Return the [x, y] coordinate for the center point of the cell that contains the specified text.  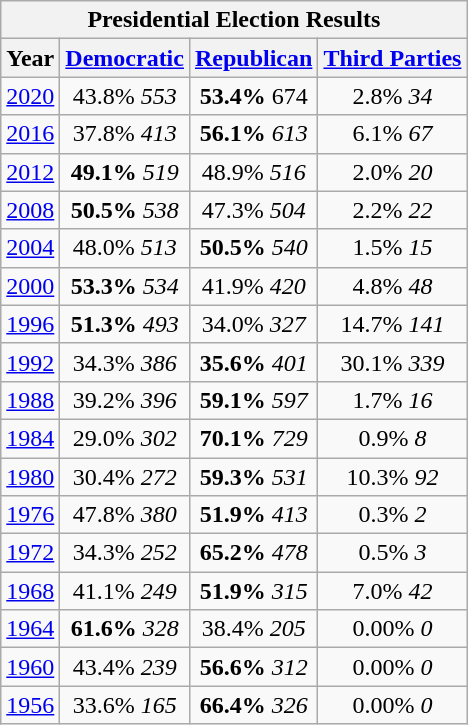
41.9% 420 [253, 286]
1976 [30, 515]
2.8% 34 [392, 96]
51.9% 413 [253, 515]
2012 [30, 172]
47.8% 380 [125, 515]
47.3% 504 [253, 210]
35.6% 401 [253, 362]
41.1% 249 [125, 591]
43.4% 239 [125, 667]
1.7% 16 [392, 400]
51.3% 493 [125, 324]
Year [30, 58]
48.0% 513 [125, 248]
Republican [253, 58]
48.9% 516 [253, 172]
61.6% 328 [125, 629]
30.4% 272 [125, 477]
56.1% 613 [253, 134]
Presidential Election Results [234, 20]
39.2% 396 [125, 400]
Third Parties [392, 58]
30.1% 339 [392, 362]
38.4% 205 [253, 629]
59.3% 531 [253, 477]
1.5% 15 [392, 248]
51.9% 315 [253, 591]
33.6% 165 [125, 705]
2004 [30, 248]
2.0% 20 [392, 172]
0.9% 8 [392, 438]
0.3% 2 [392, 515]
2020 [30, 96]
6.1% 67 [392, 134]
59.1% 597 [253, 400]
7.0% 42 [392, 591]
1968 [30, 591]
1984 [30, 438]
70.1% 729 [253, 438]
1980 [30, 477]
53.4% 674 [253, 96]
29.0% 302 [125, 438]
49.1% 519 [125, 172]
10.3% 92 [392, 477]
65.2% 478 [253, 553]
14.7% 141 [392, 324]
34.3% 386 [125, 362]
50.5% 538 [125, 210]
56.6% 312 [253, 667]
34.0% 327 [253, 324]
66.4% 326 [253, 705]
1960 [30, 667]
1996 [30, 324]
1964 [30, 629]
Democratic [125, 58]
1956 [30, 705]
34.3% 252 [125, 553]
2000 [30, 286]
1988 [30, 400]
2008 [30, 210]
2016 [30, 134]
43.8% 553 [125, 96]
37.8% 413 [125, 134]
0.5% 3 [392, 553]
1992 [30, 362]
53.3% 534 [125, 286]
4.8% 48 [392, 286]
2.2% 22 [392, 210]
50.5% 540 [253, 248]
1972 [30, 553]
